Find where the given text appears and provide that cell's center as [x, y] coordinate. 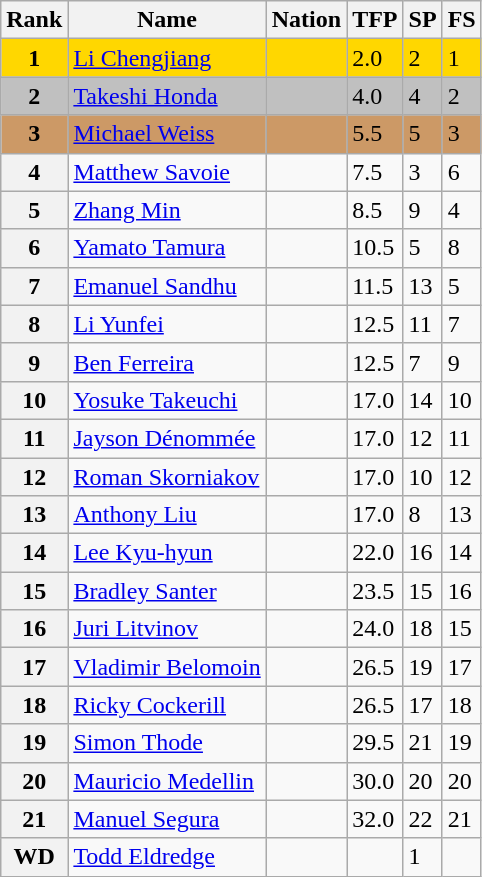
Name [167, 20]
WD [34, 857]
Jayson Dénommée [167, 438]
23.5 [375, 591]
Lee Kyu-hyun [167, 553]
7.5 [375, 172]
Emanuel Sandhu [167, 286]
FS [462, 20]
SP [422, 20]
Simon Thode [167, 743]
29.5 [375, 743]
11.5 [375, 286]
Takeshi Honda [167, 96]
Bradley Santer [167, 591]
Roman Skorniakov [167, 477]
Zhang Min [167, 210]
Yosuke Takeuchi [167, 400]
Juri Litvinov [167, 629]
Mauricio Medellin [167, 781]
5.5 [375, 134]
Yamato Tamura [167, 248]
Anthony Liu [167, 515]
Ben Ferreira [167, 362]
Michael Weiss [167, 134]
Nation [306, 20]
10.5 [375, 248]
TFP [375, 20]
8.5 [375, 210]
30.0 [375, 781]
22.0 [375, 553]
Li Chengjiang [167, 58]
4.0 [375, 96]
Rank [34, 20]
Vladimir Belomoin [167, 667]
Matthew Savoie [167, 172]
Ricky Cockerill [167, 705]
Manuel Segura [167, 819]
24.0 [375, 629]
22 [422, 819]
Todd Eldredge [167, 857]
Li Yunfei [167, 324]
32.0 [375, 819]
2.0 [375, 58]
